Provide the [x, y] coordinate of the cell's center where the given text is located.  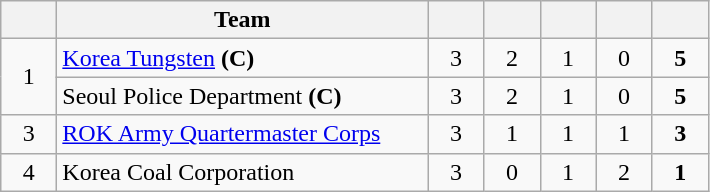
Seoul Police Department (C) [242, 96]
Team [242, 20]
Korea Coal Corporation [242, 172]
ROK Army Quartermaster Corps [242, 134]
4 [29, 172]
Korea Tungsten (C) [242, 58]
